Scan for the cell matching the given text and deliver its [x, y] coordinate at center. 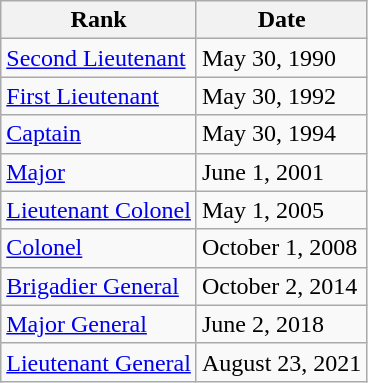
June 1, 2001 [281, 172]
May 30, 1994 [281, 134]
May 1, 2005 [281, 210]
Colonel [99, 248]
First Lieutenant [99, 96]
Major [99, 172]
Second Lieutenant [99, 58]
August 23, 2021 [281, 362]
Rank [99, 20]
October 2, 2014 [281, 286]
Lieutenant Colonel [99, 210]
June 2, 2018 [281, 324]
May 30, 1990 [281, 58]
Captain [99, 134]
Lieutenant General [99, 362]
Date [281, 20]
October 1, 2008 [281, 248]
May 30, 1992 [281, 96]
Brigadier General [99, 286]
Major General [99, 324]
